Return [X, Y] of the center of cell containing provided text 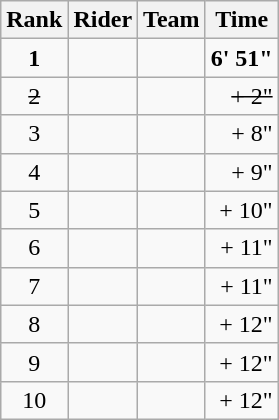
2 [34, 96]
3 [34, 134]
+ 10" [242, 210]
4 [34, 172]
+ 2" [242, 96]
7 [34, 286]
8 [34, 324]
+ 8" [242, 134]
5 [34, 210]
+ 9" [242, 172]
10 [34, 400]
Time [242, 20]
9 [34, 362]
6 [34, 248]
Rider [103, 20]
Team [172, 20]
1 [34, 58]
Rank [34, 20]
6' 51" [242, 58]
